Capture the cell that displays the provided text and extract its (x, y) central coordinate. 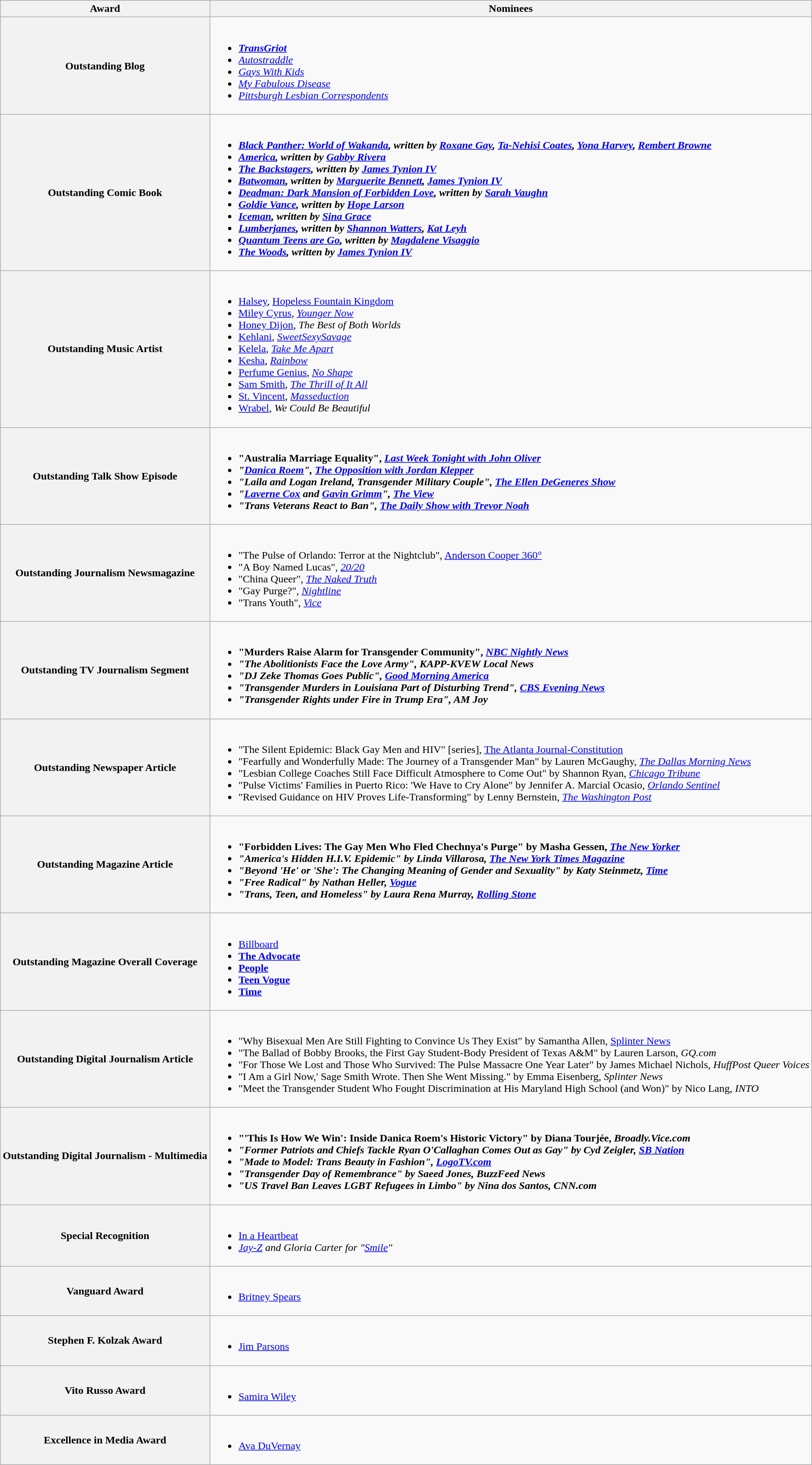
Award (105, 9)
Outstanding Digital Journalism - Multimedia (105, 1156)
In a HeartbeatJay-Z and Gloria Carter for "Smile" (511, 1235)
Outstanding Blog (105, 66)
BillboardThe AdvocatePeopleTeen VogueTime (511, 962)
Excellence in Media Award (105, 1440)
Outstanding Comic Book (105, 193)
Ava DuVernay (511, 1440)
Outstanding Music Artist (105, 349)
Samira Wiley (511, 1391)
TransGriotAutostraddleGays With KidsMy Fabulous DiseasePittsburgh Lesbian Correspondents (511, 66)
Outstanding Magazine Overall Coverage (105, 962)
Outstanding TV Journalism Segment (105, 670)
Outstanding Talk Show Episode (105, 476)
Stephen F. Kolzak Award (105, 1341)
Vito Russo Award (105, 1391)
Outstanding Journalism Newsmagazine (105, 573)
Outstanding Magazine Article (105, 864)
Nominees (511, 9)
Outstanding Digital Journalism Article (105, 1058)
Special Recognition (105, 1235)
Outstanding Newspaper Article (105, 767)
Britney Spears (511, 1291)
Vanguard Award (105, 1291)
Jim Parsons (511, 1341)
